Provide the (X, Y) coordinate of the cell's center where the given text is located.  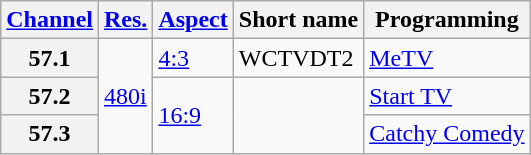
480i (126, 96)
57.1 (50, 58)
4:3 (193, 58)
Catchy Comedy (447, 134)
57.2 (50, 96)
Short name (298, 20)
Aspect (193, 20)
WCTVDT2 (298, 58)
MeTV (447, 58)
Start TV (447, 96)
16:9 (193, 115)
Res. (126, 20)
57.3 (50, 134)
Channel (50, 20)
Programming (447, 20)
